Return [X, Y] of the center of cell containing provided text 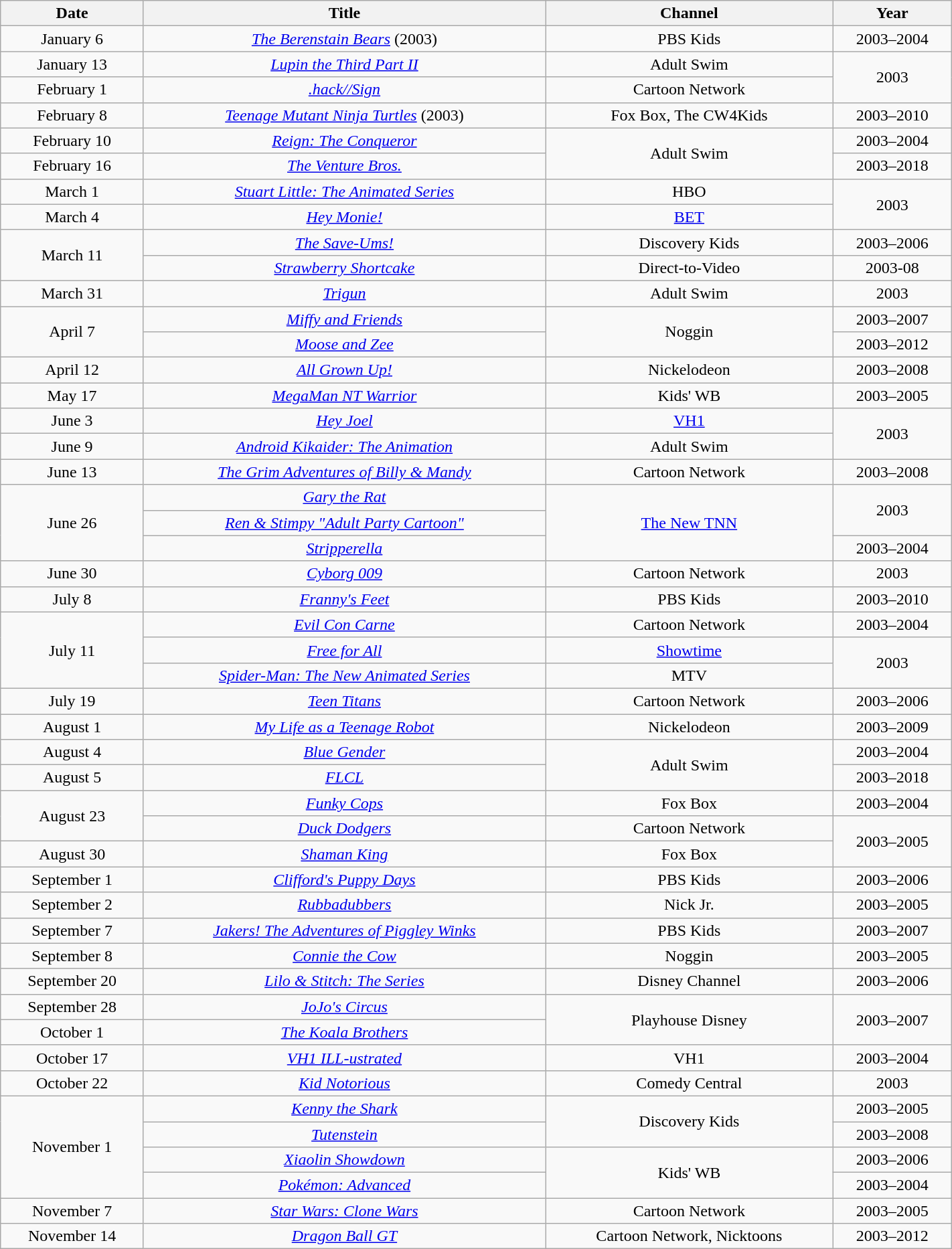
June 26 [72, 523]
The Koala Brothers [344, 1032]
Jakers! The Adventures of Piggley Winks [344, 930]
Duck Dodgers [344, 829]
October 22 [72, 1083]
July 8 [72, 599]
The Grim Adventures of Billy & Mandy [344, 472]
Shaman King [344, 854]
March 1 [72, 191]
All Grown Up! [344, 370]
Ren & Stimpy "Adult Party Cartoon" [344, 523]
Stripperella [344, 548]
Cyborg 009 [344, 574]
MTV [689, 675]
September 20 [72, 981]
Xiaolin Showdown [344, 1160]
BET [689, 217]
Lilo & Stitch: The Series [344, 981]
My Life as a Teenage Robot [344, 726]
The New TNN [689, 523]
Strawberry Shortcake [344, 268]
June 9 [72, 446]
September 2 [72, 905]
Nick Jr. [689, 905]
February 16 [72, 166]
February 1 [72, 90]
Kenny the Shark [344, 1108]
Tutenstein [344, 1135]
April 7 [72, 332]
November 14 [72, 1236]
Title [344, 13]
August 1 [72, 726]
November 7 [72, 1211]
The Venture Bros. [344, 166]
Teenage Mutant Ninja Turtles (2003) [344, 115]
Pokémon: Advanced [344, 1185]
The Berenstain Bears (2003) [344, 39]
Channel [689, 13]
July 19 [72, 701]
MegaMan NT Warrior [344, 396]
Teen Titans [344, 701]
Hey Monie! [344, 217]
Kid Notorious [344, 1083]
March 31 [72, 293]
Clifford's Puppy Days [344, 880]
Spider-Man: The New Animated Series [344, 675]
Hey Joel [344, 421]
Stuart Little: The Animated Series [344, 191]
October 1 [72, 1032]
2003-08 [892, 268]
October 17 [72, 1058]
The Save-Ums! [344, 242]
February 10 [72, 141]
Franny's Feet [344, 599]
September 28 [72, 1007]
.hack//Sign [344, 90]
Trigun [344, 293]
June 3 [72, 421]
Direct-to-Video [689, 268]
Cartoon Network, Nicktoons [689, 1236]
Fox Box, The CW4Kids [689, 115]
Year [892, 13]
Rubbadubbers [344, 905]
Reign: The Conqueror [344, 141]
FLCL [344, 778]
Gary the Rat [344, 497]
Connie the Cow [344, 956]
November 1 [72, 1147]
Free for All [344, 650]
August 4 [72, 752]
JoJo's Circus [344, 1007]
Comedy Central [689, 1083]
June 30 [72, 574]
Funky Cops [344, 803]
Miffy and Friends [344, 319]
VH1 ILL-ustrated [344, 1058]
Lupin the Third Part II [344, 64]
September 7 [72, 930]
2003–2009 [892, 726]
January 13 [72, 64]
Blue Gender [344, 752]
Date [72, 13]
July 11 [72, 650]
Moose and Zee [344, 345]
June 13 [72, 472]
Star Wars: Clone Wars [344, 1211]
Android Kikaider: The Animation [344, 446]
Playhouse Disney [689, 1019]
Dragon Ball GT [344, 1236]
August 23 [72, 816]
Showtime [689, 650]
Disney Channel [689, 981]
February 8 [72, 115]
Evil Con Carne [344, 624]
September 8 [72, 956]
HBO [689, 191]
September 1 [72, 880]
March 4 [72, 217]
April 12 [72, 370]
January 6 [72, 39]
March 11 [72, 255]
August 5 [72, 778]
May 17 [72, 396]
August 30 [72, 854]
